Identify which cell holds the provided text, then report its [X, Y] central coordinate. 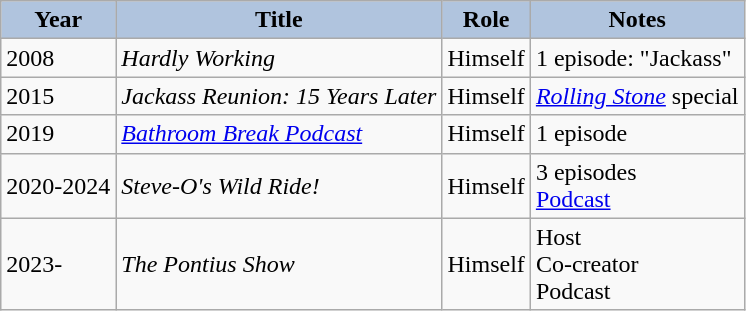
2023- [58, 264]
1 episode: "Jackass" [637, 58]
Rolling Stone special [637, 96]
2008 [58, 58]
HostCo-creatorPodcast [637, 264]
1 episode [637, 134]
Jackass Reunion: 15 Years Later [279, 96]
3 episodesPodcast [637, 186]
2019 [58, 134]
Notes [637, 20]
Bathroom Break Podcast [279, 134]
The Pontius Show [279, 264]
Year [58, 20]
Role [486, 20]
2020-2024 [58, 186]
Title [279, 20]
Steve-O's Wild Ride! [279, 186]
2015 [58, 96]
Hardly Working [279, 58]
